Determine the [X, Y] coordinate at the center of the cell enclosing the given text.  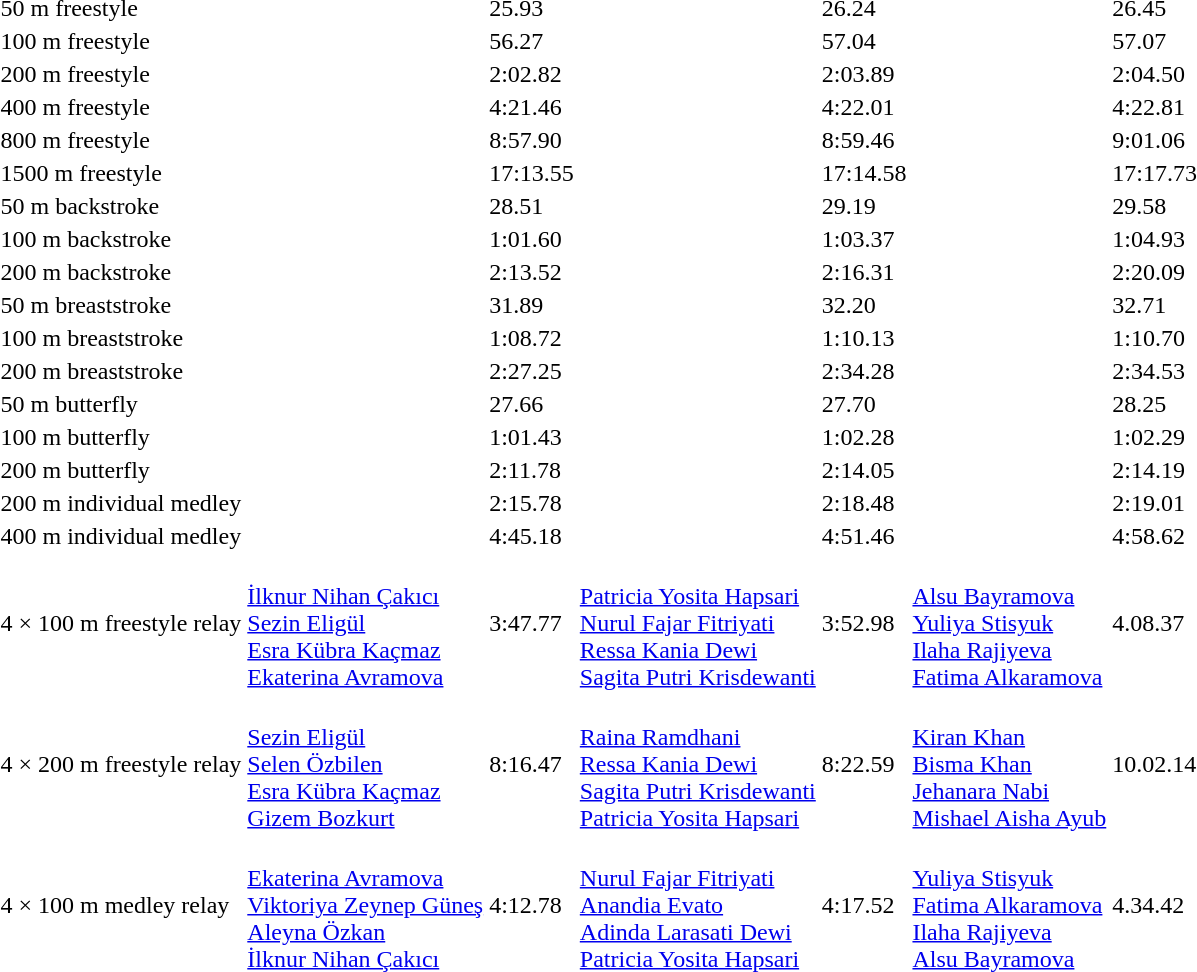
17:14.58 [864, 173]
2:27.25 [532, 371]
4:45.18 [532, 536]
57.04 [864, 41]
31.89 [532, 305]
4:22.01 [864, 107]
8:57.90 [532, 140]
2:18.48 [864, 503]
İlknur Nihan ÇakıcıSezin EligülEsra Kübra KaçmazEkaterina Avramova [366, 623]
27.66 [532, 404]
17:13.55 [532, 173]
2:34.28 [864, 371]
Raina RamdhaniRessa Kania DewiSagita Putri KrisdewantiPatricia Yosita Hapsari [698, 764]
Patricia Yosita HapsariNurul Fajar FitriyatiRessa Kania DewiSagita Putri Krisdewanti [698, 623]
32.20 [864, 305]
2:11.78 [532, 470]
28.51 [532, 206]
1:01.60 [532, 239]
4:51.46 [864, 536]
Kiran KhanBisma KhanJehanara NabiMishael Aisha Ayub [1010, 764]
2:02.82 [532, 74]
29.19 [864, 206]
1:01.43 [532, 437]
3:47.77 [532, 623]
1:02.28 [864, 437]
1:10.13 [864, 338]
2:16.31 [864, 272]
27.70 [864, 404]
2:15.78 [532, 503]
1:08.72 [532, 338]
2:03.89 [864, 74]
Alsu BayramovaYuliya StisyukIlaha RajiyevaFatima Alkaramova [1010, 623]
2:14.05 [864, 470]
8:22.59 [864, 764]
Sezin EligülSelen ÖzbilenEsra Kübra KaçmazGizem Bozkurt [366, 764]
4:21.46 [532, 107]
2:13.52 [532, 272]
56.27 [532, 41]
8:16.47 [532, 764]
1:03.37 [864, 239]
8:59.46 [864, 140]
3:52.98 [864, 623]
